Output the (X, Y) coordinate of the center of the cell containing the given text.  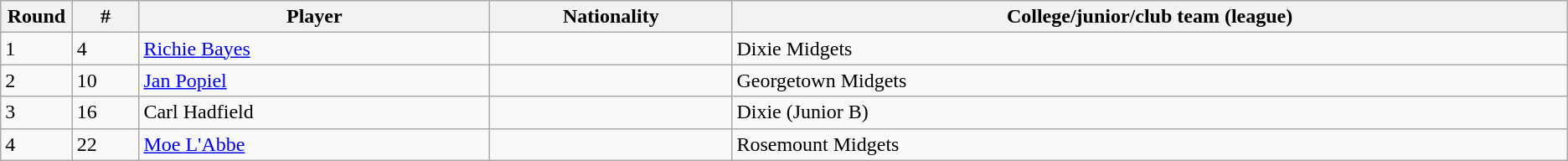
Dixie (Junior B) (1149, 112)
1 (37, 49)
# (106, 17)
Nationality (611, 17)
Jan Popiel (315, 80)
Player (315, 17)
Moe L'Abbe (315, 144)
Carl Hadfield (315, 112)
22 (106, 144)
College/junior/club team (league) (1149, 17)
2 (37, 80)
Richie Bayes (315, 49)
16 (106, 112)
Rosemount Midgets (1149, 144)
Round (37, 17)
Georgetown Midgets (1149, 80)
Dixie Midgets (1149, 49)
10 (106, 80)
3 (37, 112)
